Scan for the cell matching the given text and deliver its (X, Y) coordinate at center. 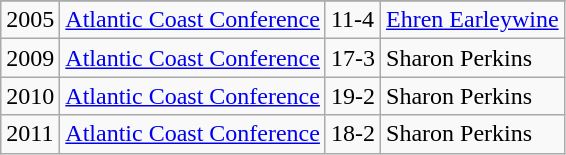
18-2 (352, 134)
Ehren Earleywine (473, 20)
2010 (30, 96)
17-3 (352, 58)
2009 (30, 58)
11-4 (352, 20)
2005 (30, 20)
2011 (30, 134)
19-2 (352, 96)
